Detect which cell encompasses the target text, then output its [X, Y] center coordinate. 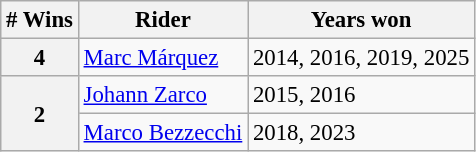
Marc Márquez [162, 58]
2 [40, 114]
4 [40, 58]
2018, 2023 [362, 133]
Years won [362, 20]
Johann Zarco [162, 95]
Marco Bezzecchi [162, 133]
# Wins [40, 20]
2014, 2016, 2019, 2025 [362, 58]
Rider [162, 20]
2015, 2016 [362, 95]
